For the text-containing cell, return its midpoint in (x, y) coordinate format. 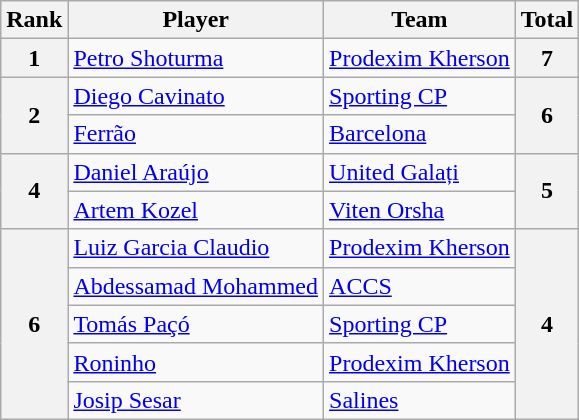
ACCS (420, 286)
Diego Cavinato (196, 96)
Team (420, 20)
Josip Sesar (196, 400)
Salines (420, 400)
Tomás Paçó (196, 324)
2 (34, 115)
5 (547, 191)
Artem Kozel (196, 210)
Roninho (196, 362)
Petro Shoturma (196, 58)
Viten Orsha (420, 210)
Abdessamad Mohammed (196, 286)
Luiz Garcia Claudio (196, 248)
1 (34, 58)
Barcelona (420, 134)
Ferrão (196, 134)
United Galați (420, 172)
Daniel Araújo (196, 172)
Total (547, 20)
Player (196, 20)
Rank (34, 20)
7 (547, 58)
